Return (x, y) of the center of cell containing provided text 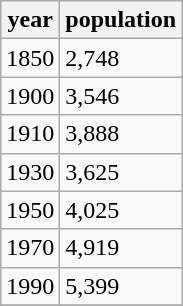
3,888 (121, 134)
4,025 (121, 210)
4,919 (121, 248)
year (30, 20)
population (121, 20)
3,625 (121, 172)
1850 (30, 58)
1990 (30, 286)
1910 (30, 134)
5,399 (121, 286)
1950 (30, 210)
1970 (30, 248)
1900 (30, 96)
3,546 (121, 96)
2,748 (121, 58)
1930 (30, 172)
